Detect which cell encompasses the target text, then output its (X, Y) center coordinate. 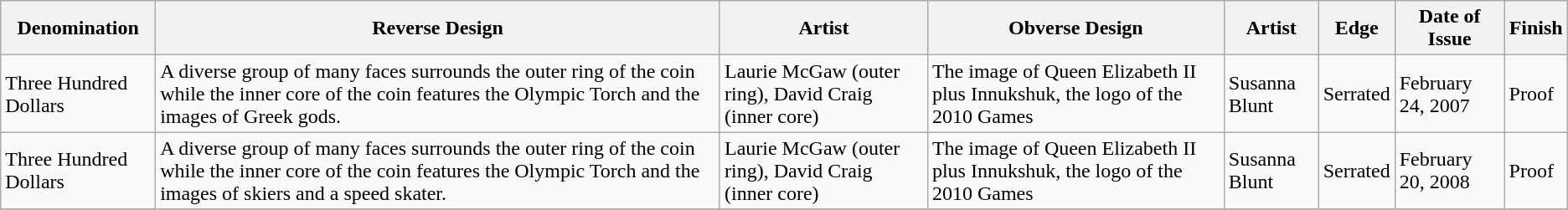
Finish (1536, 28)
Edge (1357, 28)
February 20, 2008 (1449, 171)
Reverse Design (438, 28)
February 24, 2007 (1449, 94)
Obverse Design (1075, 28)
Denomination (79, 28)
Date of Issue (1449, 28)
